Find where the given text appears and provide that cell's center as (X, Y) coordinate. 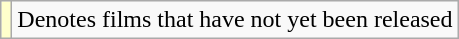
Denotes films that have not yet been released (235, 20)
